Find where the given text appears and provide that cell's center as (x, y) coordinate. 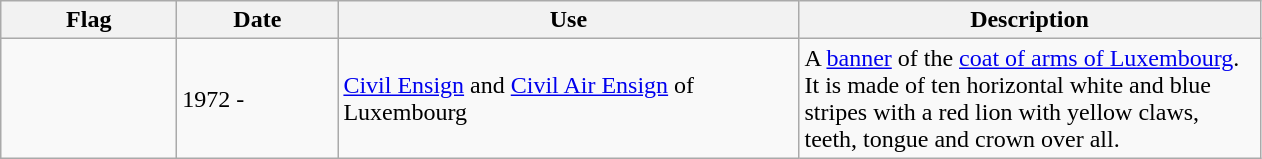
1972 - (258, 98)
Date (258, 20)
Flag (89, 20)
Description (1030, 20)
Civil Ensign and Civil Air Ensign of Luxembourg (568, 98)
Use (568, 20)
